From the cell containing the given text, extract its center point as (x, y) coordinate. 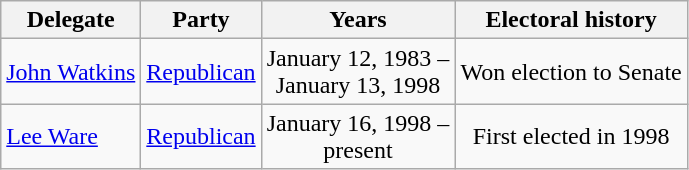
Delegate (71, 20)
Lee Ware (71, 136)
January 12, 1983 –January 13, 1998 (358, 72)
Electoral history (571, 20)
Years (358, 20)
First elected in 1998 (571, 136)
Won election to Senate (571, 72)
January 16, 1998 –present (358, 136)
John Watkins (71, 72)
Party (201, 20)
